Output the (X, Y) coordinate of the center of the cell containing the given text.  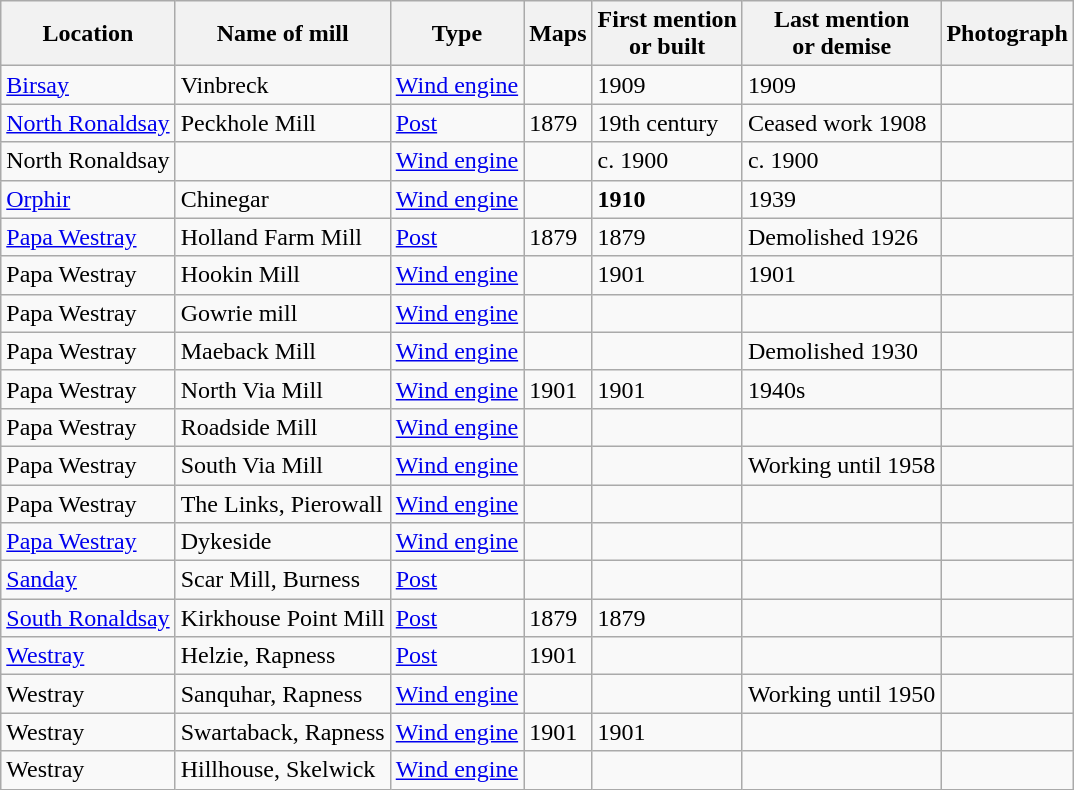
Chinegar (282, 199)
Helzie, Rapness (282, 656)
Working until 1950 (841, 694)
Name of mill (282, 34)
Working until 1958 (841, 465)
Type (456, 34)
Kirkhouse Point Mill (282, 618)
Roadside Mill (282, 427)
19th century (667, 123)
The Links, Pierowall (282, 503)
Gowrie mill (282, 313)
Hillhouse, Skelwick (282, 770)
Dykeside (282, 542)
North Via Mill (282, 389)
Maeback Mill (282, 351)
1940s (841, 389)
Last mention or demise (841, 34)
Peckhole Mill (282, 123)
Orphir (88, 199)
Photograph (1007, 34)
Location (88, 34)
South Via Mill (282, 465)
First mentionor built (667, 34)
Maps (558, 34)
1910 (667, 199)
Ceased work 1908 (841, 123)
Sanday (88, 580)
Birsay (88, 85)
South Ronaldsay (88, 618)
Swartaback, Rapness (282, 732)
Hookin Mill (282, 275)
Vinbreck (282, 85)
Sanquhar, Rapness (282, 694)
1939 (841, 199)
Holland Farm Mill (282, 237)
Demolished 1926 (841, 237)
Scar Mill, Burness (282, 580)
Demolished 1930 (841, 351)
